Find where the given text appears and provide that cell's center as (X, Y) coordinate. 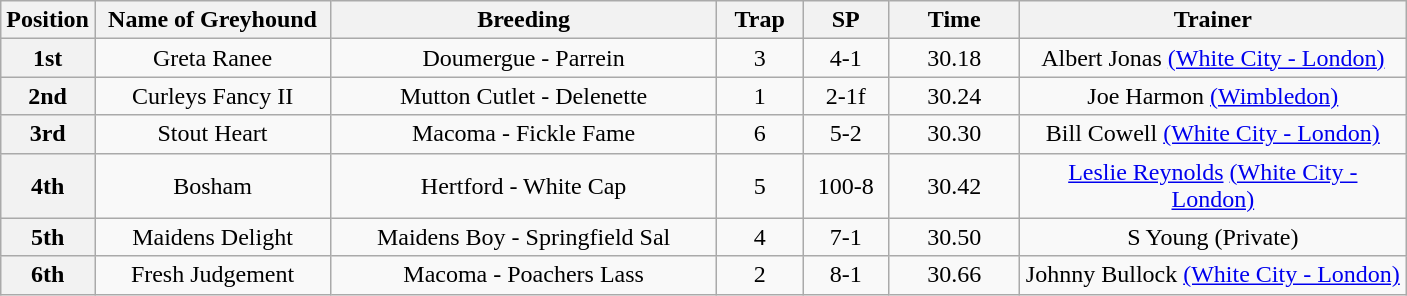
Albert Jonas (White City - London) (1213, 58)
Fresh Judgement (212, 275)
Doumergue - Parrein (524, 58)
6th (48, 275)
5-2 (846, 134)
2 (760, 275)
Macoma - Poachers Lass (524, 275)
1st (48, 58)
Hertford - White Cap (524, 186)
3rd (48, 134)
30.66 (954, 275)
8-1 (846, 275)
Johnny Bullock (White City - London) (1213, 275)
1 (760, 96)
Stout Heart (212, 134)
3 (760, 58)
30.42 (954, 186)
Name of Greyhound (212, 20)
Position (48, 20)
S Young (Private) (1213, 237)
100-8 (846, 186)
SP (846, 20)
5 (760, 186)
Bill Cowell (White City - London) (1213, 134)
Curleys Fancy II (212, 96)
Joe Harmon (Wimbledon) (1213, 96)
30.24 (954, 96)
4-1 (846, 58)
Bosham (212, 186)
30.30 (954, 134)
5th (48, 237)
Greta Ranee (212, 58)
2-1f (846, 96)
Trap (760, 20)
Mutton Cutlet - Delenette (524, 96)
6 (760, 134)
Leslie Reynolds (White City - London) (1213, 186)
4th (48, 186)
4 (760, 237)
Macoma - Fickle Fame (524, 134)
30.18 (954, 58)
Trainer (1213, 20)
30.50 (954, 237)
Time (954, 20)
Maidens Delight (212, 237)
7-1 (846, 237)
Maidens Boy - Springfield Sal (524, 237)
2nd (48, 96)
Breeding (524, 20)
